Capture the cell that displays the provided text and extract its (x, y) central coordinate. 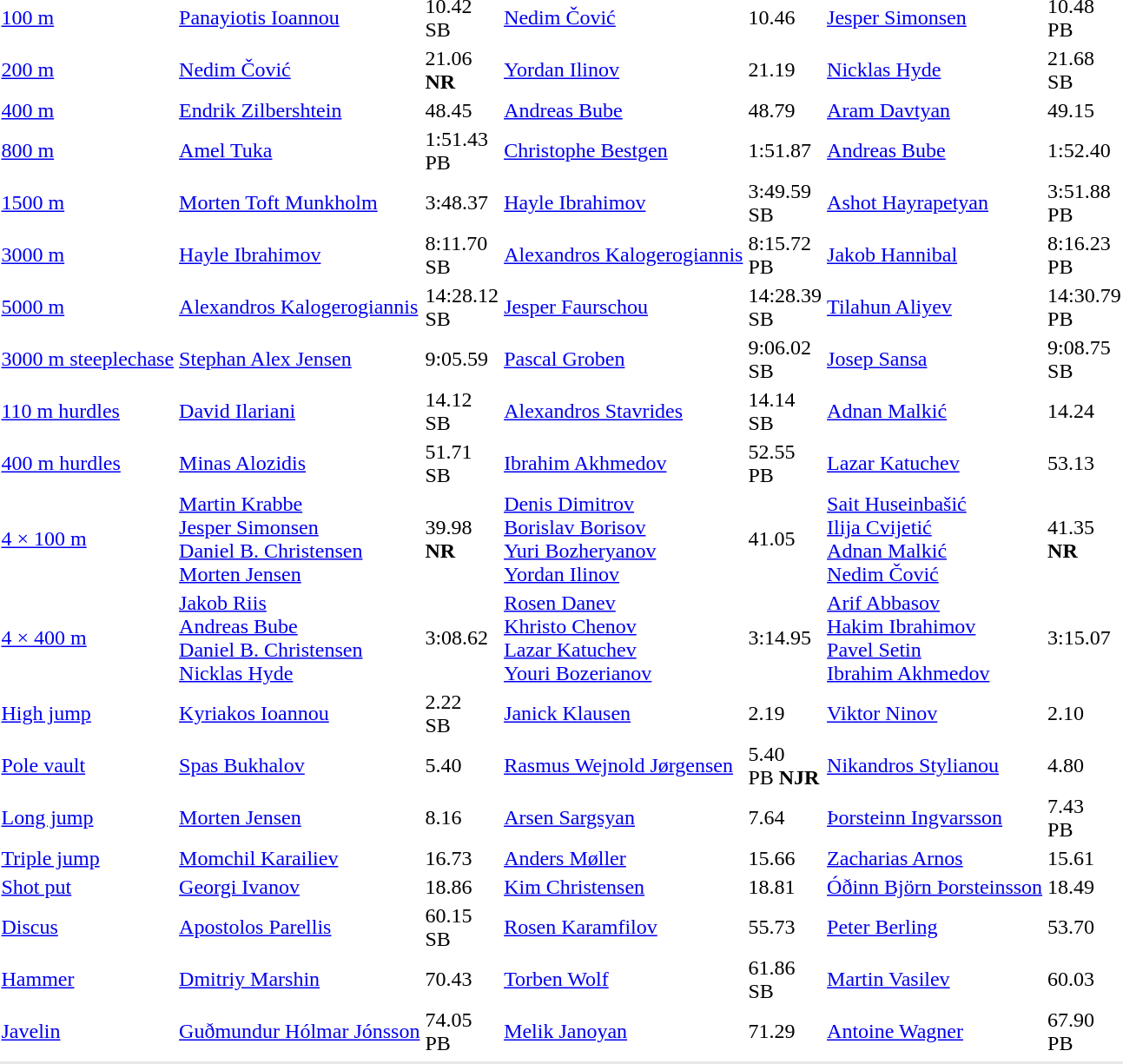
Sait HuseinbašićIlija CvijetićAdnan Malkić Nedim Čović (935, 539)
Yordan Ilinov (624, 69)
Jakob Hannibal (935, 255)
3:51.88PB (1085, 203)
14:28.39SB (785, 307)
61.86SB (785, 980)
18.86 (462, 887)
Hammer (88, 980)
7.43PB (1085, 818)
Triple jump (88, 858)
3:15.07 (1085, 638)
Guðmundur Hólmar Jónsson (300, 1032)
Alexandros Stavrides (624, 412)
55.73 (785, 928)
14.12SB (462, 412)
4 × 400 m (88, 638)
41.35NR (1085, 539)
Kyriakos Ioannou (300, 714)
Arif AbbasovHakim Ibrahimov Pavel Setin Ibrahim Akhmedov (935, 638)
5.40PB NJR (785, 766)
5.40 (462, 766)
400 m hurdles (88, 464)
48.79 (785, 110)
Óðinn Björn Þorsteinsson (935, 887)
2.22SB (462, 714)
Nicklas Hyde (935, 69)
Arsen Sargsyan (624, 818)
53.13 (1085, 464)
110 m hurdles (88, 412)
Nedim Čović (300, 69)
Torben Wolf (624, 980)
8:11.70SB (462, 255)
Javelin (88, 1032)
Shot put (88, 887)
8:15.72PB (785, 255)
Georgi Ivanov (300, 887)
9:05.59 (462, 360)
Janick Klausen (624, 714)
800 m (88, 151)
Spas Bukhalov (300, 766)
Lazar Katuchev (935, 464)
18.49 (1085, 887)
Adnan Malkić (935, 412)
71.29 (785, 1032)
Rasmus Wejnold Jørgensen (624, 766)
7.64 (785, 818)
Viktor Ninov (935, 714)
Rosen Karamfilov (624, 928)
21.68SB (1085, 69)
High jump (88, 714)
Ashot Hayrapetyan (935, 203)
Dmitriy Marshin (300, 980)
8.16 (462, 818)
21.06NR (462, 69)
1:51.43PB (462, 151)
1:52.40 (1085, 151)
3000 m (88, 255)
Pole vault (88, 766)
15.61 (1085, 858)
Denis DimitrovBorislav BorisovYuri BozheryanovYordan Ilinov (624, 539)
Martin Vasilev (935, 980)
3:48.37 (462, 203)
3:49.59SB (785, 203)
Josep Sansa (935, 360)
3:08.62 (462, 638)
74.05PB (462, 1032)
60.15SB (462, 928)
4 × 100 m (88, 539)
Endrik Zilbershtein (300, 110)
Amel Tuka (300, 151)
Anders Møller (624, 858)
16.73 (462, 858)
4.80 (1085, 766)
14.14SB (785, 412)
Stephan Alex Jensen (300, 360)
Peter Berling (935, 928)
70.43 (462, 980)
Jakob RiisAndreas BubeDaniel B. ChristensenNicklas Hyde (300, 638)
400 m (88, 110)
60.03 (1085, 980)
41.05 (785, 539)
Discus (88, 928)
14:30.79PB (1085, 307)
1:51.87 (785, 151)
Zacharias Arnos (935, 858)
Pascal Groben (624, 360)
51.71SB (462, 464)
39.98NR (462, 539)
3:14.95 (785, 638)
Antoine Wagner (935, 1032)
Morten Jensen (300, 818)
49.15 (1085, 110)
2.10 (1085, 714)
Rosen DanevKhristo ChenovLazar KatuchevYouri Bozerianov (624, 638)
Christophe Bestgen (624, 151)
Momchil Karailiev (300, 858)
Ibrahim Akhmedov (624, 464)
Martin KrabbeJesper SimonsenDaniel B. ChristensenMorten Jensen (300, 539)
Tilahun Aliyev (935, 307)
Melik Janoyan (624, 1032)
15.66 (785, 858)
8:16.23PB (1085, 255)
9:06.02SB (785, 360)
21.19 (785, 69)
2.19 (785, 714)
Nikandros Stylianou (935, 766)
14.24 (1085, 412)
14:28.12SB (462, 307)
Jesper Faurschou (624, 307)
67.90PB (1085, 1032)
53.70 (1085, 928)
200 m (88, 69)
18.81 (785, 887)
Kim Christensen (624, 887)
3000 m steeplechase (88, 360)
1500 m (88, 203)
52.55PB (785, 464)
David Ilariani (300, 412)
Long jump (88, 818)
Morten Toft Munkholm (300, 203)
5000 m (88, 307)
48.45 (462, 110)
Apostolos Parellis (300, 928)
Þorsteinn Ingvarsson (935, 818)
9:08.75SB (1085, 360)
Aram Davtyan (935, 110)
Minas Alozidis (300, 464)
